Detect which cell encompasses the target text, then output its [x, y] center coordinate. 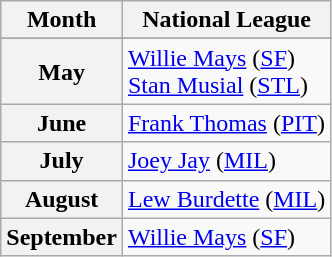
Willie Mays (SF) [226, 237]
Month [62, 20]
July [62, 161]
August [62, 199]
September [62, 237]
National League [226, 20]
Willie Mays (SF)Stan Musial (STL) [226, 72]
Frank Thomas (PIT) [226, 123]
May [62, 72]
Joey Jay (MIL) [226, 161]
Lew Burdette (MIL) [226, 199]
June [62, 123]
